Determine the [x, y] coordinate at the center of the cell enclosing the given text.  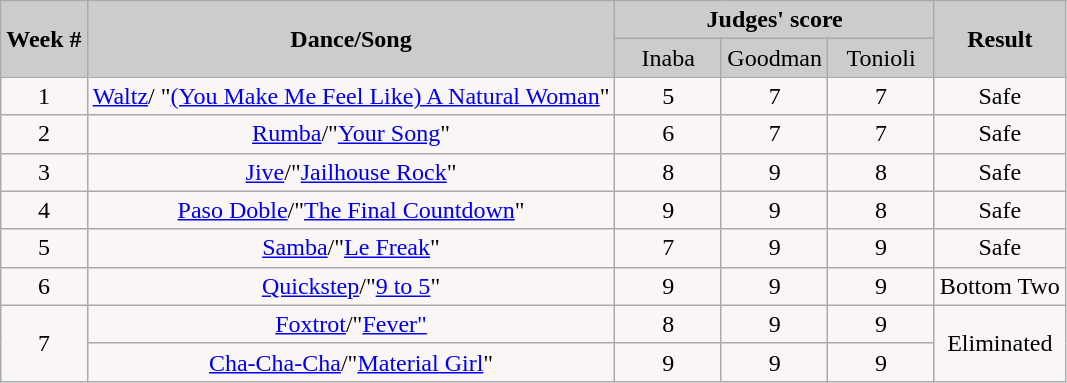
Tonioli [881, 58]
Week # [44, 39]
3 [44, 172]
Rumba/"Your Song" [351, 134]
Waltz/ "(You Make Me Feel Like) A Natural Woman" [351, 96]
Inaba [668, 58]
Result [1000, 39]
Quickstep/"9 to 5" [351, 286]
Jive/"Jailhouse Rock" [351, 172]
1 [44, 96]
Dance/Song [351, 39]
Goodman [774, 58]
Cha-Cha-Cha/"Material Girl" [351, 362]
Foxtrot/"Fever" [351, 324]
Samba/"Le Freak" [351, 248]
Paso Doble/"The Final Countdown" [351, 210]
Judges' score [774, 20]
Bottom Two [1000, 286]
Eliminated [1000, 343]
4 [44, 210]
2 [44, 134]
